Search for the cell housing the specified text and yield its [x, y] center coordinate. 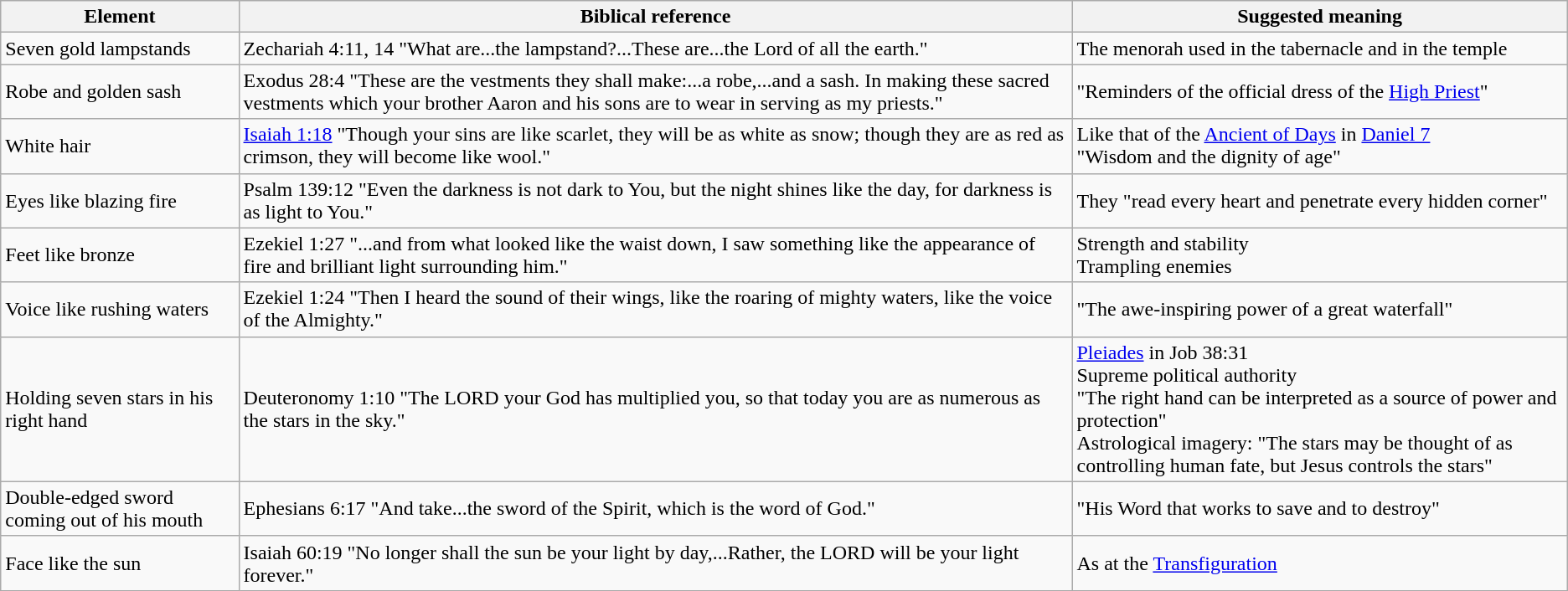
They "read every heart and penetrate every hidden corner" [1320, 201]
Ezekiel 1:27 "...and from what looked like the waist down, I saw something like the appearance of fire and brilliant light surrounding him." [655, 254]
Suggested meaning [1320, 17]
White hair [120, 146]
Face like the sun [120, 563]
Ezekiel 1:24 "Then I heard the sound of their wings, like the roaring of mighty waters, like the voice of the Almighty." [655, 310]
Strength and stabilityTrampling enemies [1320, 254]
Robe and golden sash [120, 92]
"The awe-inspiring power of a great waterfall" [1320, 310]
"His Word that works to save and to destroy" [1320, 509]
Psalm 139:12 "Even the darkness is not dark to You, but the night shines like the day, for darkness is as light to You." [655, 201]
Seven gold lampstands [120, 49]
Biblical reference [655, 17]
The menorah used in the tabernacle and in the temple [1320, 49]
"Reminders of the official dress of the High Priest" [1320, 92]
As at the Transfiguration [1320, 563]
Like that of the Ancient of Days in Daniel 7"Wisdom and the dignity of age" [1320, 146]
Eyes like blazing fire [120, 201]
Voice like rushing waters [120, 310]
Ephesians 6:17 "And take...the sword of the Spirit, which is the word of God." [655, 509]
Double-edged sword coming out of his mouth [120, 509]
Holding seven stars in his right hand [120, 409]
Isaiah 1:18 "Though your sins are like scarlet, they will be as white as snow; though they are as red as crimson, they will become like wool." [655, 146]
Zechariah 4:11, 14 "What are...the lampstand?...These are...the Lord of all the earth." [655, 49]
Deuteronomy 1:10 "The LORD your God has multiplied you, so that today you are as numerous as the stars in the sky." [655, 409]
Element [120, 17]
Isaiah 60:19 "No longer shall the sun be your light by day,...Rather, the LORD will be your light forever." [655, 563]
Feet like bronze [120, 254]
